Determine the (x, y) coordinate at the center of the cell enclosing the given text.  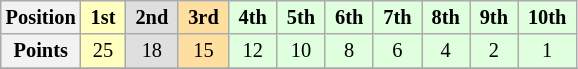
6 (397, 51)
12 (253, 51)
15 (203, 51)
3rd (203, 17)
2nd (152, 17)
8th (446, 17)
10 (301, 51)
8 (349, 51)
1 (547, 51)
2 (494, 51)
9th (494, 17)
10th (547, 17)
1st (104, 17)
7th (397, 17)
4 (446, 51)
Points (41, 51)
Position (41, 17)
5th (301, 17)
25 (104, 51)
18 (152, 51)
4th (253, 17)
6th (349, 17)
